Locate the cell with the specified text and output its (x, y) center coordinate. 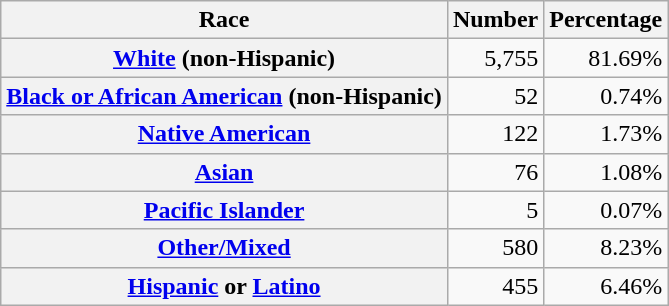
Hispanic or Latino (224, 286)
1.08% (606, 172)
0.07% (606, 210)
580 (495, 248)
Percentage (606, 20)
455 (495, 286)
8.23% (606, 248)
Native American (224, 134)
76 (495, 172)
5,755 (495, 58)
1.73% (606, 134)
White (non-Hispanic) (224, 58)
Number (495, 20)
Black or African American (non-Hispanic) (224, 96)
Pacific Islander (224, 210)
52 (495, 96)
Other/Mixed (224, 248)
Asian (224, 172)
81.69% (606, 58)
122 (495, 134)
Race (224, 20)
0.74% (606, 96)
6.46% (606, 286)
5 (495, 210)
